Capture the cell that displays the provided text and extract its [x, y] central coordinate. 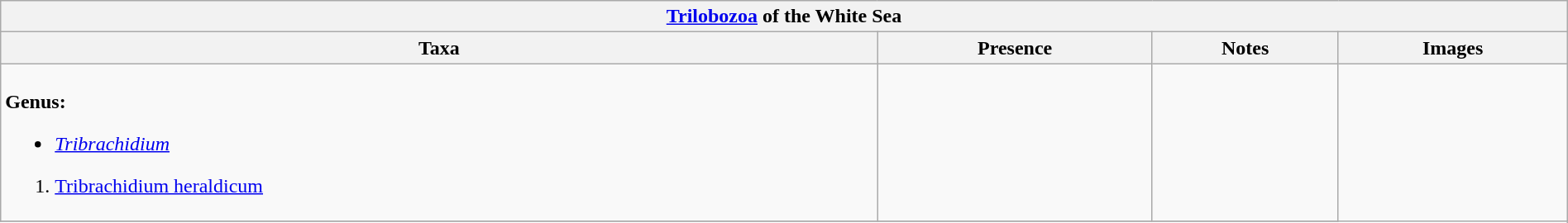
Trilobozoa of the White Sea [784, 17]
Images [1452, 48]
Taxa [439, 48]
Genus:TribrachidiumTribrachidium heraldicum [439, 142]
Notes [1245, 48]
Presence [1016, 48]
